Detect which cell encompasses the target text, then output its [X, Y] center coordinate. 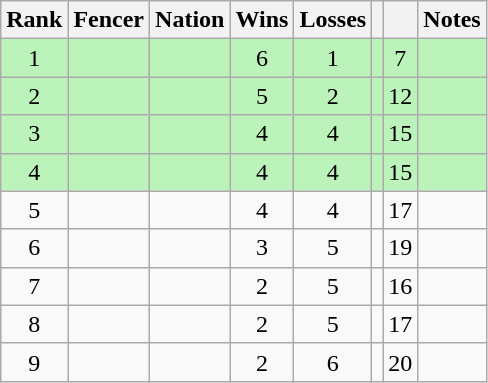
20 [400, 362]
12 [400, 96]
9 [34, 362]
Wins [262, 20]
19 [400, 248]
Fencer [109, 20]
Rank [34, 20]
8 [34, 324]
Notes [452, 20]
16 [400, 286]
Nation [190, 20]
Losses [333, 20]
